Provide the (X, Y) coordinate of the cell's center where the given text is located.  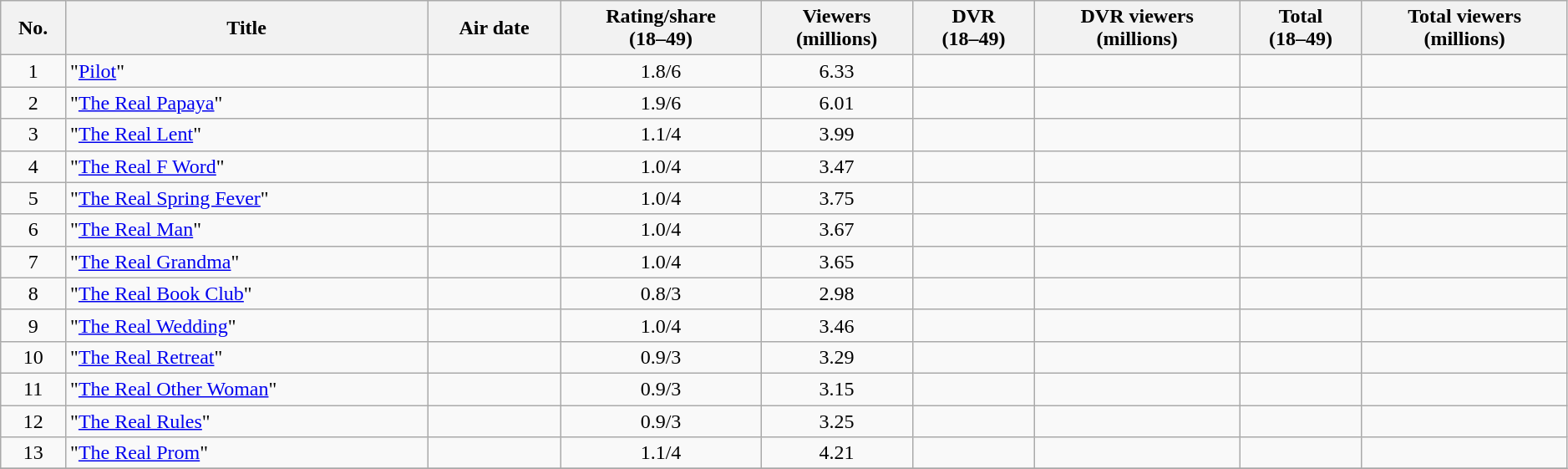
3.25 (837, 421)
"The Real Book Club" (247, 293)
11 (33, 389)
"The Real Papaya" (247, 103)
"The Real Man" (247, 230)
"The Real Rules" (247, 421)
DVR viewers(millions) (1136, 28)
13 (33, 453)
"The Real Grandma" (247, 262)
Air date (495, 28)
6.33 (837, 71)
4 (33, 166)
Rating/share(18–49) (660, 28)
7 (33, 262)
"The Real Retreat" (247, 357)
12 (33, 421)
2 (33, 103)
Title (247, 28)
"The Real Prom" (247, 453)
10 (33, 357)
"The Real Spring Fever" (247, 198)
"The Real F Word" (247, 166)
3.65 (837, 262)
Total viewers(millions) (1464, 28)
"Pilot" (247, 71)
3.29 (837, 357)
3.46 (837, 325)
3 (33, 135)
3.99 (837, 135)
8 (33, 293)
3.67 (837, 230)
1.8/6 (660, 71)
1.9/6 (660, 103)
3.47 (837, 166)
"The Real Lent" (247, 135)
5 (33, 198)
9 (33, 325)
"The Real Other Woman" (247, 389)
3.15 (837, 389)
Total(18–49) (1301, 28)
4.21 (837, 453)
6.01 (837, 103)
"The Real Wedding" (247, 325)
6 (33, 230)
No. (33, 28)
3.75 (837, 198)
Viewers(millions) (837, 28)
2.98 (837, 293)
0.8/3 (660, 293)
DVR(18–49) (973, 28)
1 (33, 71)
